Extract the [X, Y] coordinate from the center of the cell holding the provided text.  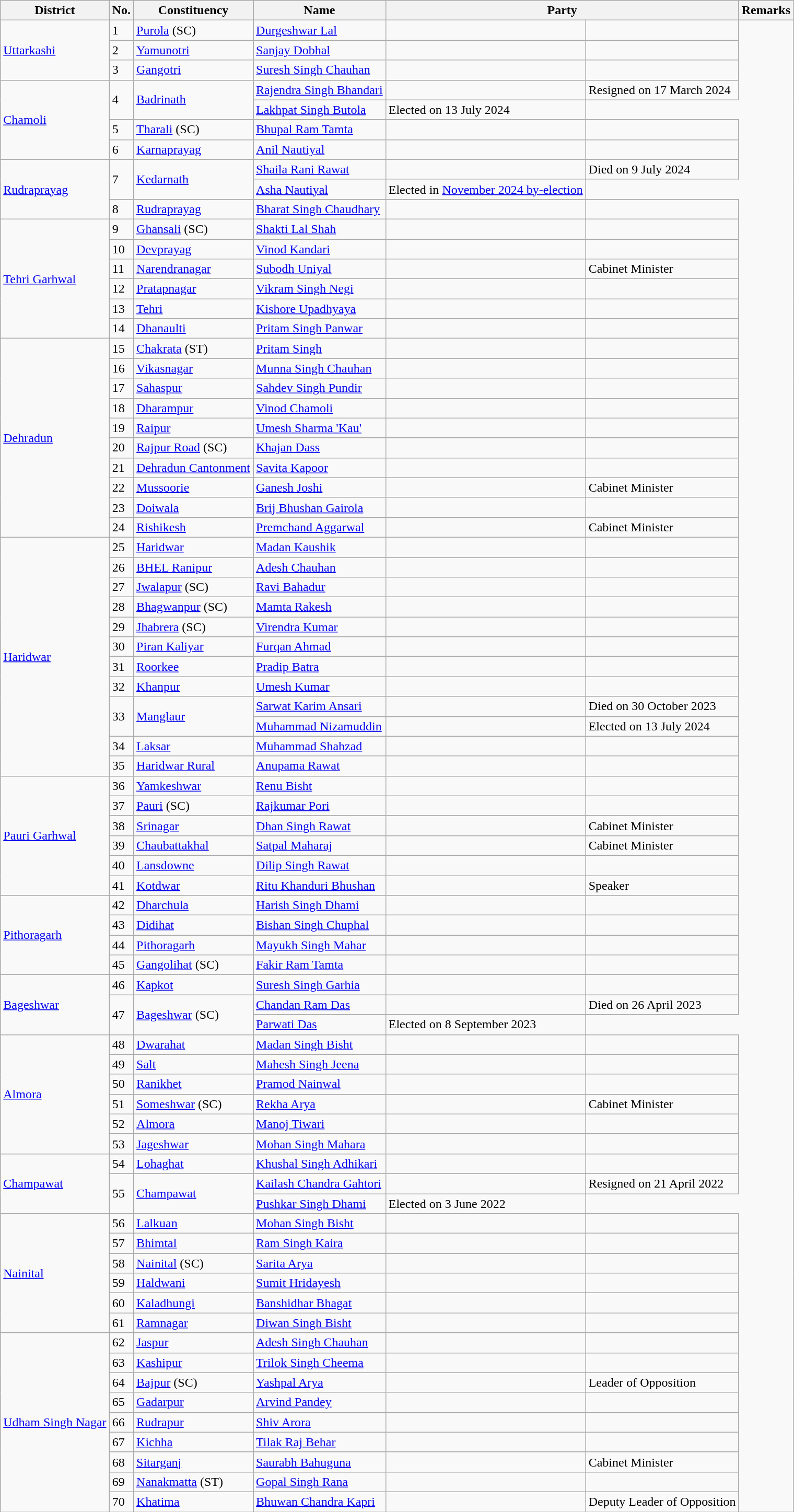
Haldwani [193, 1283]
65 [121, 1402]
Dehradun [55, 438]
Khatima [193, 1502]
9 [121, 229]
Pratapnagar [193, 289]
Anil Nautiyal [320, 149]
Khanpur [193, 687]
Mohan Singh Bisht [320, 1224]
17 [121, 388]
46 [121, 985]
Ram Singh Kaira [320, 1243]
Deputy Leader of Opposition [662, 1502]
District [55, 10]
Kashipur [193, 1363]
8 [121, 209]
Ritu Khanduri Bhushan [320, 886]
Devprayag [193, 249]
Ghansali (SC) [193, 229]
Durgeshwar Lal [320, 30]
20 [121, 448]
Doiwala [193, 507]
Fakir Ram Tamta [320, 965]
Chamoli [55, 120]
Pradip Batra [320, 667]
Kailash Chandra Gahtori [320, 1183]
33 [121, 716]
31 [121, 667]
Pauri Garhwal [55, 835]
52 [121, 1124]
16 [121, 368]
Manoj Tiwari [320, 1124]
60 [121, 1303]
Anupama Rawat [320, 766]
Diwan Singh Bisht [320, 1323]
Mahesh Singh Jeena [320, 1064]
13 [121, 309]
28 [121, 607]
Muhammad Nizamuddin [320, 726]
Jaspur [193, 1343]
Yamkeshwar [193, 786]
Rekha Arya [320, 1104]
Resigned on 17 March 2024 [662, 90]
Renu Bisht [320, 786]
Salt [193, 1064]
Narendranagar [193, 269]
6 [121, 149]
Chandan Ram Das [320, 1005]
Resigned on 21 April 2022 [662, 1183]
Sarita Arya [320, 1263]
Gangotri [193, 70]
24 [121, 527]
Premchand Aggarwal [320, 527]
70 [121, 1502]
3 [121, 70]
Shakti Lal Shah [320, 229]
Pushkar Singh Dhami [320, 1203]
Shiv Arora [320, 1422]
Khushal Singh Adhikari [320, 1164]
Rishikesh [193, 527]
Someshwar (SC) [193, 1104]
Bageshwar (SC) [193, 1015]
Kishore Upadhyaya [320, 309]
Bharat Singh Chaudhary [320, 209]
Died on 30 October 2023 [662, 706]
68 [121, 1462]
Dilip Singh Rawat [320, 865]
Vikasnagar [193, 368]
Saurabh Bahuguna [320, 1462]
7 [121, 179]
Parwati Das [320, 1025]
Gadarpur [193, 1402]
41 [121, 886]
Madan Kaushik [320, 547]
12 [121, 289]
34 [121, 746]
Raipur [193, 428]
Purola (SC) [193, 30]
Elected on 8 September 2023 [486, 1025]
Shaila Rani Rawat [320, 169]
Jhabrera (SC) [193, 627]
Elected in November 2024 by-election [486, 189]
Kapkot [193, 985]
35 [121, 766]
Mohan Singh Mahara [320, 1144]
Mayukh Singh Mahar [320, 945]
Kaladhungi [193, 1303]
23 [121, 507]
Adesh Chauhan [320, 567]
64 [121, 1382]
Lalkuan [193, 1224]
Piran Kaliyar [193, 647]
Virendra Kumar [320, 627]
Dehradun Cantonment [193, 468]
44 [121, 945]
Lansdowne [193, 865]
63 [121, 1363]
Khajan Dass [320, 448]
Pauri (SC) [193, 806]
Umesh Sharma 'Kau' [320, 428]
Bajpur (SC) [193, 1382]
38 [121, 825]
Vinod Kandari [320, 249]
Tharali (SC) [193, 130]
Elected on 3 June 2022 [486, 1203]
48 [121, 1044]
Rajpur Road (SC) [193, 448]
Nainital [55, 1273]
Tehri Garhwal [55, 278]
Sarwat Karim Ansari [320, 706]
Satpal Maharaj [320, 845]
Lakhpat Singh Butola [320, 110]
Badrinath [193, 100]
22 [121, 487]
56 [121, 1224]
Brij Bhushan Gairola [320, 507]
66 [121, 1422]
36 [121, 786]
1 [121, 30]
69 [121, 1482]
62 [121, 1343]
27 [121, 587]
Rudrapur [193, 1422]
Leader of Opposition [662, 1382]
Jwalapur (SC) [193, 587]
Mamta Rakesh [320, 607]
Suresh Singh Chauhan [320, 70]
11 [121, 269]
Kotdwar [193, 886]
Arvind Pandey [320, 1402]
39 [121, 845]
Pramod Nainwal [320, 1084]
BHEL Ranipur [193, 567]
Died on 26 April 2023 [662, 1005]
Umesh Kumar [320, 687]
2 [121, 50]
Pritam Singh Panwar [320, 329]
Dwarahat [193, 1044]
Bhimtal [193, 1243]
Ravi Bahadur [320, 587]
40 [121, 865]
25 [121, 547]
Sahdev Singh Pundir [320, 388]
32 [121, 687]
18 [121, 408]
50 [121, 1084]
Ranikhet [193, 1084]
Bishan Singh Chuphal [320, 925]
30 [121, 647]
Died on 9 July 2024 [662, 169]
26 [121, 567]
Trilok Singh Cheema [320, 1363]
Laksar [193, 746]
Dharchula [193, 905]
61 [121, 1323]
Yashpal Arya [320, 1382]
Vinod Chamoli [320, 408]
10 [121, 249]
Sahaspur [193, 388]
21 [121, 468]
Lohaghat [193, 1164]
45 [121, 965]
Savita Kapoor [320, 468]
Vikram Singh Negi [320, 289]
59 [121, 1283]
Haridwar Rural [193, 766]
Rajendra Singh Bhandari [320, 90]
Constituency [193, 10]
Adesh Singh Chauhan [320, 1343]
Kedarnath [193, 179]
Harish Singh Dhami [320, 905]
Ganesh Joshi [320, 487]
Mussoorie [193, 487]
4 [121, 100]
Bhupal Ram Tamta [320, 130]
Rajkumar Pori [320, 806]
Pritam Singh [320, 348]
5 [121, 130]
Yamunotri [193, 50]
Party [562, 10]
Chakrata (ST) [193, 348]
51 [121, 1104]
Madan Singh Bisht [320, 1044]
Nainital (SC) [193, 1263]
Gopal Singh Rana [320, 1482]
Kichha [193, 1442]
Dharampur [193, 408]
Srinagar [193, 825]
Munna Singh Chauhan [320, 368]
49 [121, 1064]
Chaubattakhal [193, 845]
Karnaprayag [193, 149]
Gangolihat (SC) [193, 965]
Udham Singh Nagar [55, 1422]
Manglaur [193, 716]
Name [320, 10]
Bhagwanpur (SC) [193, 607]
37 [121, 806]
Nanakmatta (ST) [193, 1482]
No. [121, 10]
Dhanaulti [193, 329]
54 [121, 1164]
14 [121, 329]
42 [121, 905]
Subodh Uniyal [320, 269]
29 [121, 627]
Tehri [193, 309]
53 [121, 1144]
Dhan Singh Rawat [320, 825]
58 [121, 1263]
Banshidhar Bhagat [320, 1303]
Didihat [193, 925]
Sanjay Dobhal [320, 50]
Muhammad Shahzad [320, 746]
Tilak Raj Behar [320, 1442]
Furqan Ahmad [320, 647]
Sumit Hridayesh [320, 1283]
Suresh Singh Garhia [320, 985]
Bageshwar [55, 1005]
57 [121, 1243]
15 [121, 348]
47 [121, 1015]
Sitarganj [193, 1462]
19 [121, 428]
Asha Nautiyal [320, 189]
Jageshwar [193, 1144]
Uttarkashi [55, 50]
67 [121, 1442]
Ramnagar [193, 1323]
Bhuwan Chandra Kapri [320, 1502]
Speaker [662, 886]
43 [121, 925]
Roorkee [193, 667]
55 [121, 1193]
Remarks [766, 10]
